Determine the [x, y] coordinate at the center of the cell enclosing the given text.  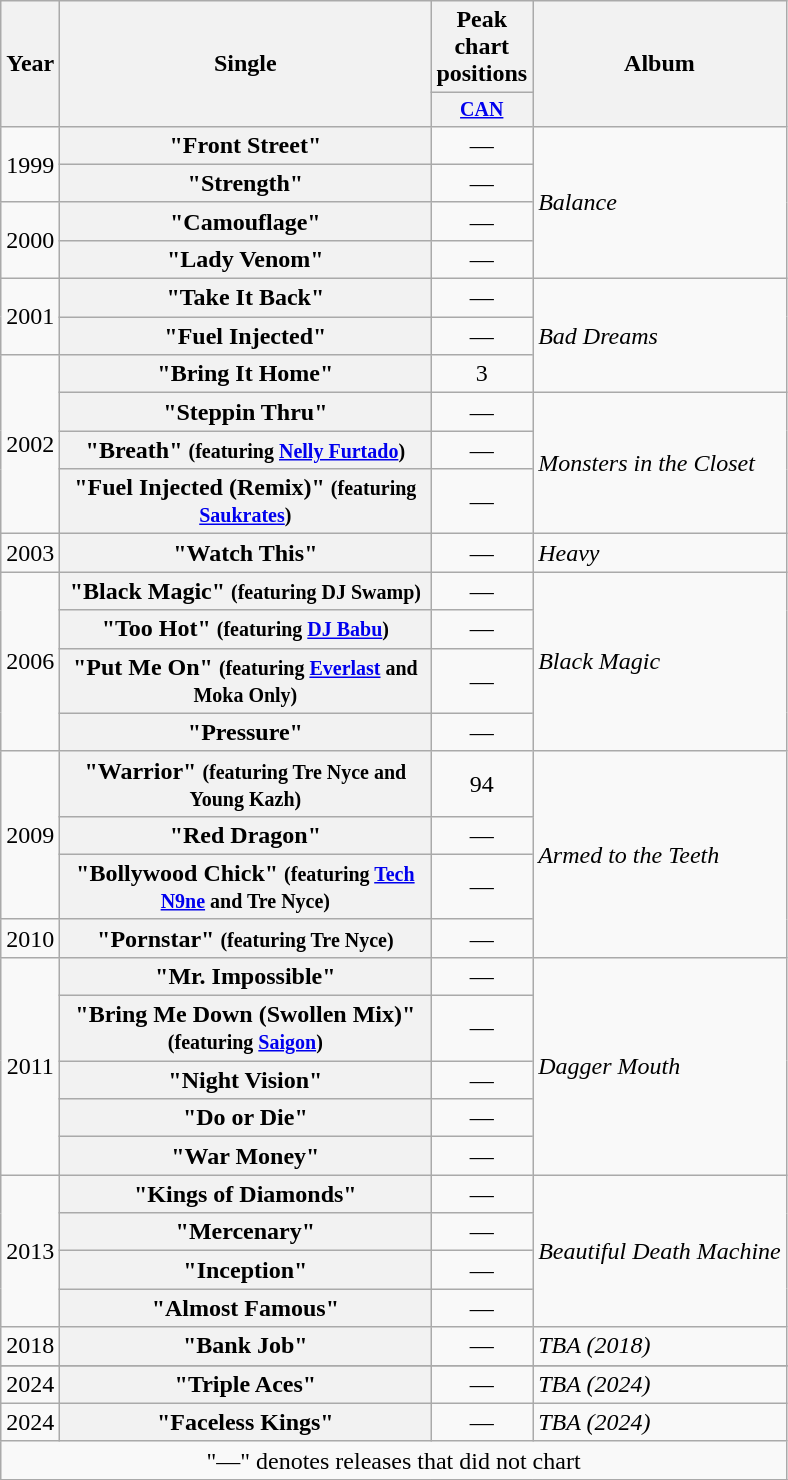
2010 [30, 938]
"Night Vision" [246, 1080]
"Front Street" [246, 145]
Monsters in the Closet [660, 464]
2011 [30, 1066]
"Pressure" [246, 732]
"Warrior" (featuring Tre Nyce and Young Kazh) [246, 784]
"Black Magic" (featuring DJ Swamp) [246, 591]
"Bring It Home" [246, 374]
2018 [30, 1346]
Bad Dreams [660, 336]
"Watch This" [246, 553]
"Bank Job" [246, 1346]
"Triple Aces" [246, 1384]
"Kings of Diamonds" [246, 1194]
"Bollywood Chick" (featuring Tech N9ne and Tre Nyce) [246, 886]
"Steppin Thru" [246, 412]
2006 [30, 662]
"Take It Back" [246, 298]
2009 [30, 835]
"Fuel Injected" [246, 336]
"Too Hot" (featuring DJ Babu) [246, 629]
"Do or Die" [246, 1118]
94 [482, 784]
"Breath" (featuring Nelly Furtado) [246, 450]
"Almost Famous" [246, 1308]
Balance [660, 202]
TBA (2018) [660, 1346]
"Lady Venom" [246, 259]
Black Magic [660, 662]
Heavy [660, 553]
"Camouflage" [246, 221]
Dagger Mouth [660, 1066]
2003 [30, 553]
2002 [30, 444]
1999 [30, 164]
3 [482, 374]
Armed to the Teeth [660, 854]
"Bring Me Down (Swollen Mix)" (featuring Saigon) [246, 1028]
Peak chartpositions [482, 47]
"Put Me On" (featuring Everlast and Moka Only) [246, 680]
2013 [30, 1251]
"War Money" [246, 1156]
"Strength" [246, 183]
"Fuel Injected (Remix)" (featuring Saukrates) [246, 502]
"Inception" [246, 1270]
2000 [30, 240]
Beautiful Death Machine [660, 1251]
CAN [482, 110]
Single [246, 64]
2001 [30, 317]
"—" denotes releases that did not chart [394, 1460]
Year [30, 64]
Album [660, 64]
"Faceless Kings" [246, 1422]
"Mercenary" [246, 1232]
"Pornstar" (featuring Tre Nyce) [246, 938]
"Mr. Impossible" [246, 976]
"Red Dragon" [246, 835]
